Identify which cell holds the provided text, then report its [X, Y] central coordinate. 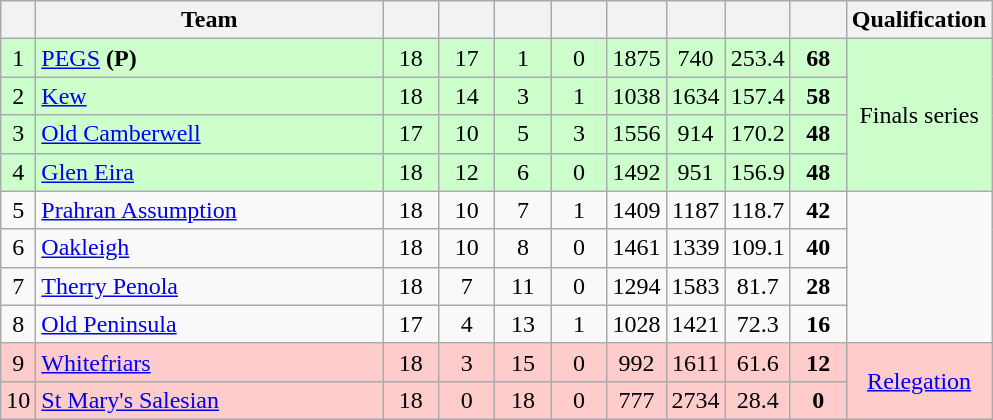
28.4 [758, 400]
1294 [636, 286]
13 [523, 324]
58 [818, 96]
157.4 [758, 96]
Old Peninsula [210, 324]
156.9 [758, 172]
951 [696, 172]
St Mary's Salesian [210, 400]
Glen Eira [210, 172]
Therry Penola [210, 286]
118.7 [758, 210]
Finals series [919, 115]
1461 [636, 248]
1634 [696, 96]
11 [523, 286]
1583 [696, 286]
Kew [210, 96]
Relegation [919, 381]
Whitefriars [210, 362]
PEGS (P) [210, 58]
81.7 [758, 286]
1187 [696, 210]
15 [523, 362]
1875 [636, 58]
914 [696, 134]
14 [467, 96]
28 [818, 286]
9 [18, 362]
170.2 [758, 134]
Qualification [919, 20]
42 [818, 210]
1028 [636, 324]
777 [636, 400]
Team [210, 20]
2 [18, 96]
740 [696, 58]
1611 [696, 362]
1409 [636, 210]
68 [818, 58]
Oakleigh [210, 248]
1339 [696, 248]
61.6 [758, 362]
2734 [696, 400]
253.4 [758, 58]
109.1 [758, 248]
1421 [696, 324]
1556 [636, 134]
992 [636, 362]
16 [818, 324]
72.3 [758, 324]
40 [818, 248]
1492 [636, 172]
Old Camberwell [210, 134]
1038 [636, 96]
Prahran Assumption [210, 210]
